Determine the [X, Y] coordinate at the center of the cell enclosing the given text.  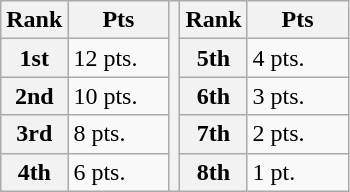
6th [214, 96]
3rd [34, 134]
2 pts. [298, 134]
1st [34, 58]
5th [214, 58]
8 pts. [118, 134]
4 pts. [298, 58]
10 pts. [118, 96]
8th [214, 172]
7th [214, 134]
4th [34, 172]
2nd [34, 96]
6 pts. [118, 172]
3 pts. [298, 96]
12 pts. [118, 58]
1 pt. [298, 172]
